Identify which cell holds the provided text, then report its (x, y) central coordinate. 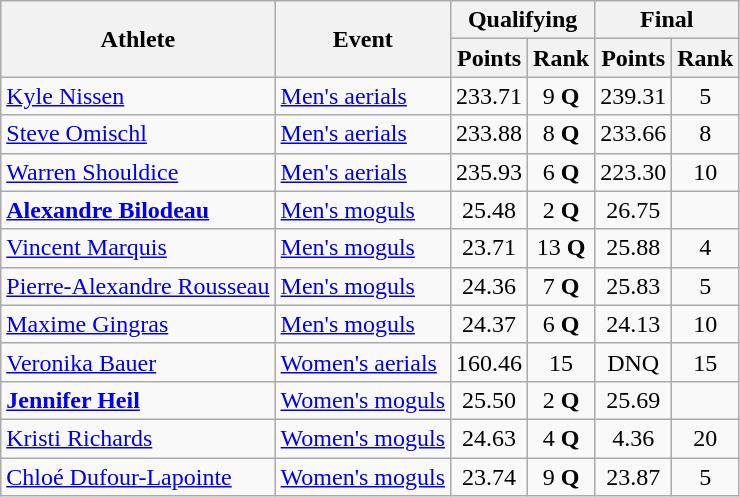
23.87 (634, 477)
20 (706, 438)
4 Q (562, 438)
223.30 (634, 172)
8 (706, 134)
160.46 (490, 362)
DNQ (634, 362)
Veronika Bauer (138, 362)
Kristi Richards (138, 438)
239.31 (634, 96)
Athlete (138, 39)
13 Q (562, 248)
233.66 (634, 134)
4 (706, 248)
Event (362, 39)
233.88 (490, 134)
7 Q (562, 286)
Steve Omischl (138, 134)
24.36 (490, 286)
25.83 (634, 286)
Qualifying (523, 20)
Maxime Gingras (138, 324)
235.93 (490, 172)
8 Q (562, 134)
Women's aerials (362, 362)
23.71 (490, 248)
4.36 (634, 438)
25.88 (634, 248)
25.48 (490, 210)
25.69 (634, 400)
Warren Shouldice (138, 172)
25.50 (490, 400)
Pierre-Alexandre Rousseau (138, 286)
24.63 (490, 438)
Kyle Nissen (138, 96)
233.71 (490, 96)
Alexandre Bilodeau (138, 210)
Vincent Marquis (138, 248)
Final (667, 20)
23.74 (490, 477)
Jennifer Heil (138, 400)
Chloé Dufour-Lapointe (138, 477)
24.37 (490, 324)
24.13 (634, 324)
26.75 (634, 210)
